Return (x, y) of the center of cell containing provided text 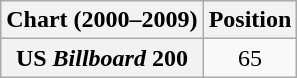
US Billboard 200 (102, 58)
65 (250, 58)
Position (250, 20)
Chart (2000–2009) (102, 20)
